Scan for the cell matching the given text and deliver its (X, Y) coordinate at center. 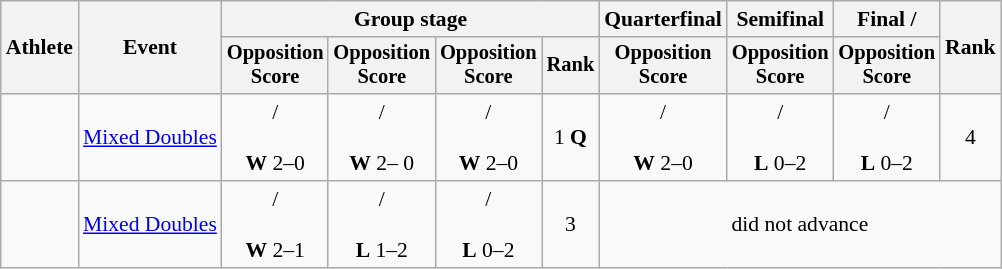
Athlete (40, 48)
/ W 2–0 (488, 138)
4 (970, 138)
/L 1–2 (382, 224)
Semifinal (780, 19)
Event (150, 48)
/W 2– 0 (382, 138)
did not advance (800, 224)
/W 2–1 (276, 224)
3 (571, 224)
Quarterfinal (663, 19)
Group stage (410, 19)
Final / (886, 19)
1 Q (571, 138)
